Return the [X, Y] coordinate for the center point of the cell that contains the specified text.  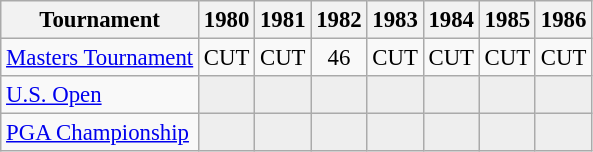
1981 [283, 20]
1986 [563, 20]
Masters Tournament [100, 58]
1980 [227, 20]
Tournament [100, 20]
1984 [451, 20]
1985 [507, 20]
1982 [339, 20]
1983 [395, 20]
46 [339, 58]
PGA Championship [100, 133]
U.S. Open [100, 95]
